Detect which cell encompasses the target text, then output its [X, Y] center coordinate. 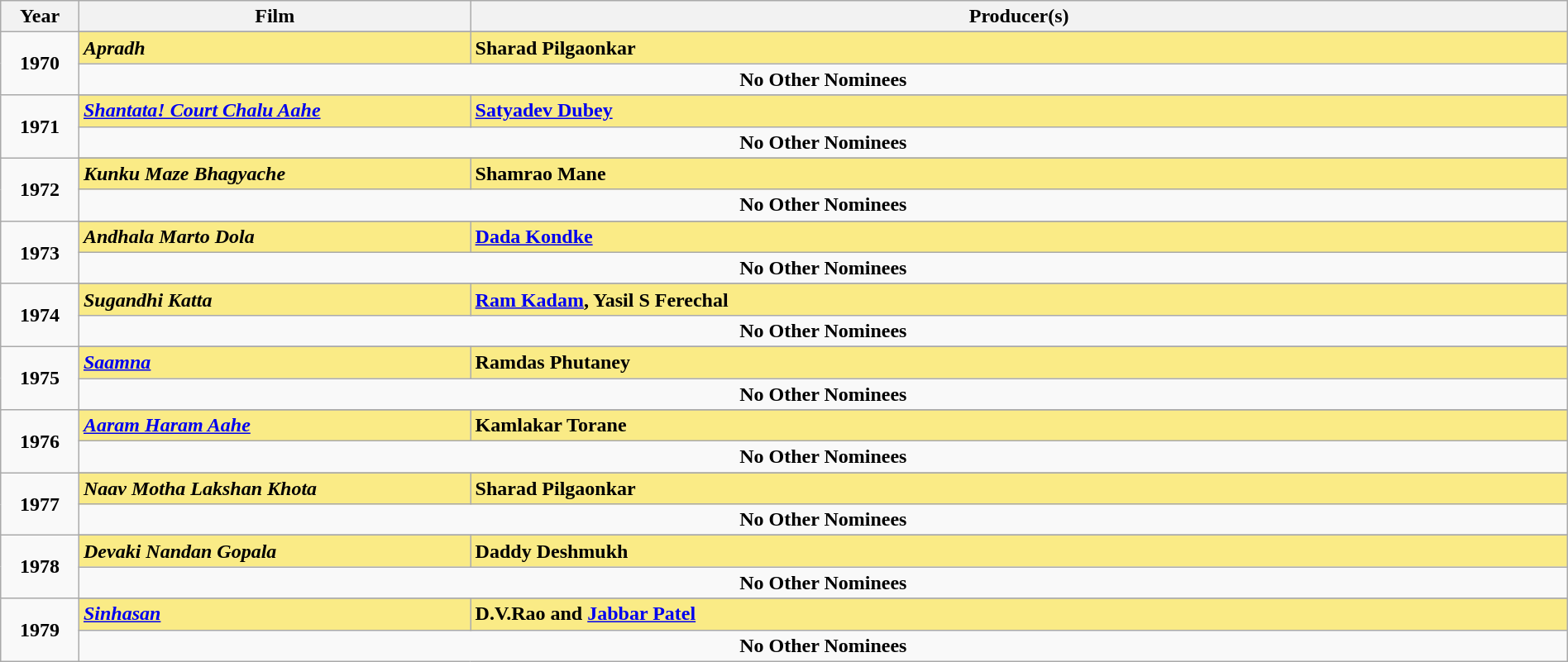
1971 [40, 126]
Film [275, 17]
1974 [40, 315]
Producer(s) [1019, 17]
Dada Kondke [1019, 236]
Shantata! Court Chalu Aahe [275, 111]
Sinhasan [275, 614]
Ramdas Phutaney [1019, 362]
Sugandhi Katta [275, 299]
1978 [40, 567]
1970 [40, 64]
1975 [40, 378]
Aaram Haram Aahe [275, 426]
Saamna [275, 362]
1973 [40, 252]
1972 [40, 189]
Apradh [275, 48]
1979 [40, 630]
Devaki Nandan Gopala [275, 551]
Daddy Deshmukh [1019, 551]
D.V.Rao and Jabbar Patel [1019, 614]
Shamrao Mane [1019, 174]
Satyadev Dubey [1019, 111]
Ram Kadam, Yasil S Ferechal [1019, 299]
1976 [40, 441]
Year [40, 17]
1977 [40, 504]
Andhala Marto Dola [275, 236]
Kunku Maze Bhagyache [275, 174]
Naav Motha Lakshan Khota [275, 488]
Kamlakar Torane [1019, 426]
